Return the [x, y] coordinate for the center point of the cell that contains the specified text.  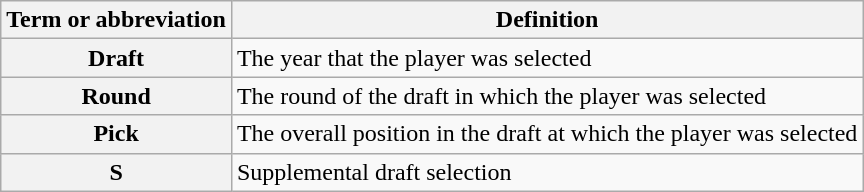
S [116, 172]
The round of the draft in which the player was selected [547, 96]
Term or abbreviation [116, 20]
Supplemental draft selection [547, 172]
Draft [116, 58]
Round [116, 96]
Definition [547, 20]
Pick [116, 134]
The year that the player was selected [547, 58]
The overall position in the draft at which the player was selected [547, 134]
